Find where the given text appears and provide that cell's center as [X, Y] coordinate. 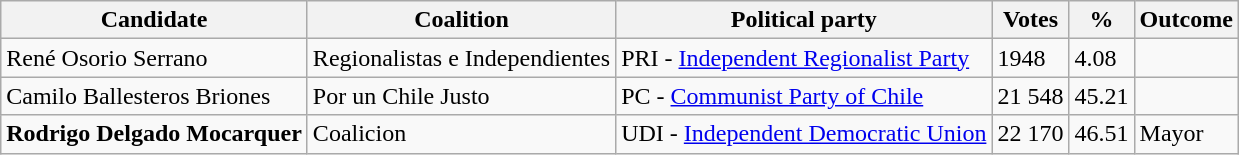
% [1102, 20]
Rodrigo Delgado Mocarquer [154, 134]
46.51 [1102, 134]
Camilo Ballesteros Briones [154, 96]
Political party [804, 20]
21 548 [1030, 96]
Votes [1030, 20]
PC - Communist Party of Chile [804, 96]
Regionalistas e Independientes [461, 58]
Coalicion [461, 134]
Mayor [1186, 134]
Candidate [154, 20]
UDI - Independent Democratic Union [804, 134]
45.21 [1102, 96]
22 170 [1030, 134]
PRI - Independent Regionalist Party [804, 58]
4.08 [1102, 58]
Outcome [1186, 20]
Coalition [461, 20]
René Osorio Serrano [154, 58]
1948 [1030, 58]
Por un Chile Justo [461, 96]
